Pinpoint the cell where the given text exists, returning its [x, y] midpoint coordinate. 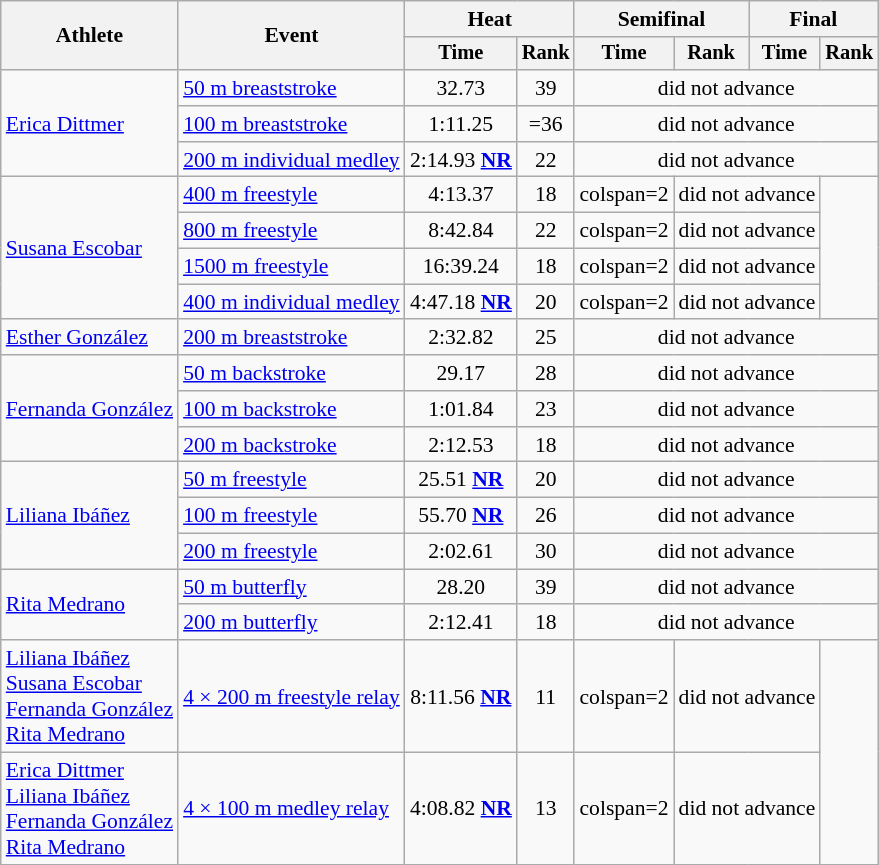
32.73 [461, 88]
100 m breaststroke [292, 124]
26 [546, 516]
Semifinal [661, 19]
2:32.82 [461, 338]
13 [546, 809]
100 m freestyle [292, 516]
=36 [546, 124]
50 m backstroke [292, 373]
1500 m freestyle [292, 267]
28 [546, 373]
Liliana IbáñezSusana EscobarFernanda GonzálezRita Medrano [90, 696]
2:12.41 [461, 623]
200 m individual medley [292, 160]
2:14.93 NR [461, 160]
1:01.84 [461, 409]
50 m butterfly [292, 587]
8:11.56 NR [461, 696]
200 m backstroke [292, 445]
1:11.25 [461, 124]
2:12.53 [461, 445]
400 m freestyle [292, 195]
4 × 100 m medley relay [292, 809]
2:02.61 [461, 552]
200 m breaststroke [292, 338]
4:13.37 [461, 195]
Final [814, 19]
Susana Escobar [90, 248]
29.17 [461, 373]
Athlete [90, 36]
55.70 NR [461, 516]
200 m freestyle [292, 552]
800 m freestyle [292, 231]
4:47.18 NR [461, 302]
400 m individual medley [292, 302]
Esther González [90, 338]
16:39.24 [461, 267]
100 m backstroke [292, 409]
Erica Dittmer [90, 124]
4 × 200 m freestyle relay [292, 696]
Liliana Ibáñez [90, 516]
25 [546, 338]
23 [546, 409]
50 m breaststroke [292, 88]
50 m freestyle [292, 480]
25.51 NR [461, 480]
Fernanda González [90, 408]
Heat [490, 19]
200 m butterfly [292, 623]
8:42.84 [461, 231]
Rita Medrano [90, 604]
Erica DittmerLiliana IbáñezFernanda GonzálezRita Medrano [90, 809]
28.20 [461, 587]
4:08.82 NR [461, 809]
Event [292, 36]
11 [546, 696]
30 [546, 552]
